From the cell containing the given text, extract its center point as (X, Y) coordinate. 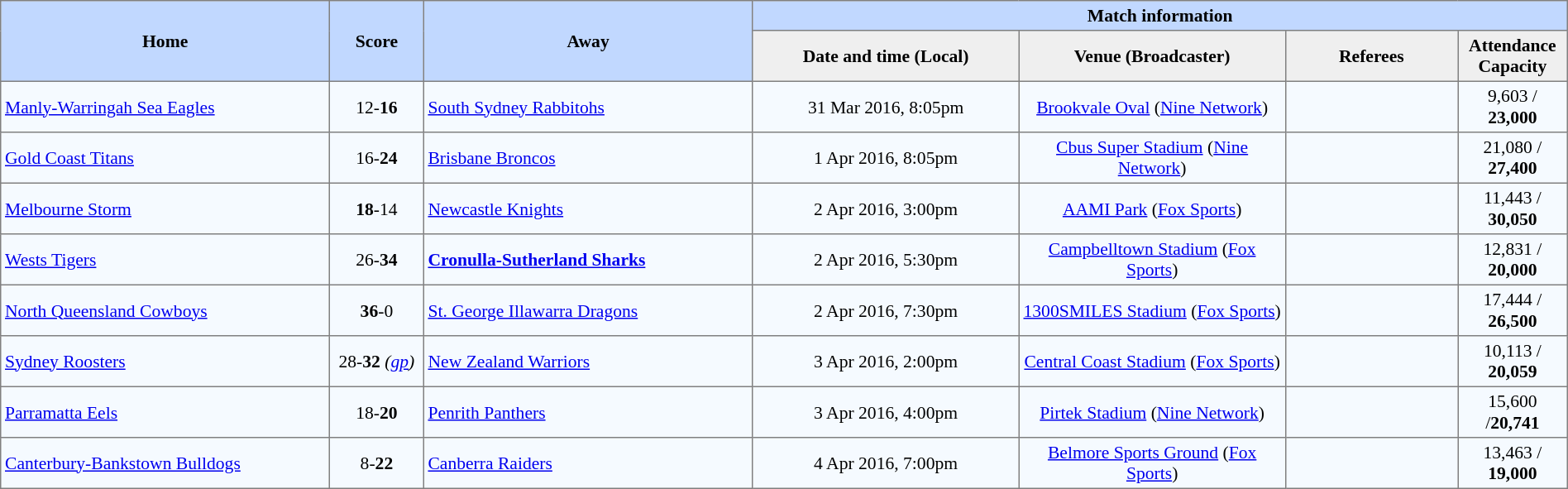
3 Apr 2016, 4:00pm (886, 412)
18-14 (377, 209)
Newcastle Knights (588, 209)
26-34 (377, 260)
South Sydney Rabbitohs (588, 107)
Canberra Raiders (588, 463)
Attendance Capacity (1513, 56)
10,113 / 20,059 (1513, 362)
Canterbury-Bankstown Bulldogs (165, 463)
2 Apr 2016, 3:00pm (886, 209)
Away (588, 41)
3 Apr 2016, 2:00pm (886, 362)
Belmore Sports Ground (Fox Sports) (1152, 463)
2 Apr 2016, 7:30pm (886, 310)
Match information (1159, 16)
15,600 /20,741 (1513, 412)
28-32 (gp) (377, 362)
Brisbane Broncos (588, 158)
Gold Coast Titans (165, 158)
Home (165, 41)
12,831 / 20,000 (1513, 260)
Manly-Warringah Sea Eagles (165, 107)
1 Apr 2016, 8:05pm (886, 158)
Wests Tigers (165, 260)
New Zealand Warriors (588, 362)
Pirtek Stadium (Nine Network) (1152, 412)
Parramatta Eels (165, 412)
Penrith Panthers (588, 412)
Melbourne Storm (165, 209)
12-16 (377, 107)
2 Apr 2016, 5:30pm (886, 260)
Date and time (Local) (886, 56)
Cbus Super Stadium (Nine Network) (1152, 158)
8-22 (377, 463)
31 Mar 2016, 8:05pm (886, 107)
4 Apr 2016, 7:00pm (886, 463)
AAMI Park (Fox Sports) (1152, 209)
Venue (Broadcaster) (1152, 56)
Cronulla-Sutherland Sharks (588, 260)
21,080 / 27,400 (1513, 158)
13,463 / 19,000 (1513, 463)
9,603 / 23,000 (1513, 107)
1300SMILES Stadium (Fox Sports) (1152, 310)
36-0 (377, 310)
18-20 (377, 412)
17,444 / 26,500 (1513, 310)
Central Coast Stadium (Fox Sports) (1152, 362)
Score (377, 41)
Brookvale Oval (Nine Network) (1152, 107)
11,443 / 30,050 (1513, 209)
16-24 (377, 158)
Referees (1371, 56)
North Queensland Cowboys (165, 310)
Sydney Roosters (165, 362)
Campbelltown Stadium (Fox Sports) (1152, 260)
St. George Illawarra Dragons (588, 310)
